Return the (X, Y) coordinate for the center point of the cell that contains the specified text.  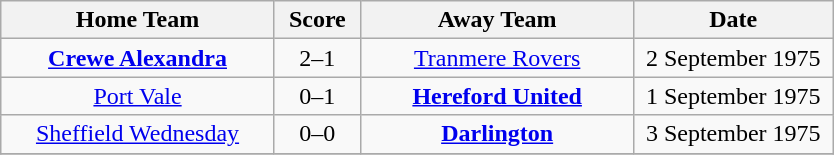
0–1 (317, 96)
Sheffield Wednesday (138, 134)
Port Vale (138, 96)
Home Team (138, 20)
Score (317, 20)
3 September 1975 (734, 134)
Date (734, 20)
Crewe Alexandra (138, 58)
0–0 (317, 134)
Away Team (497, 20)
2 September 1975 (734, 58)
2–1 (317, 58)
Hereford United (497, 96)
Tranmere Rovers (497, 58)
1 September 1975 (734, 96)
Darlington (497, 134)
